Pinpoint the cell where the given text exists, returning its [x, y] midpoint coordinate. 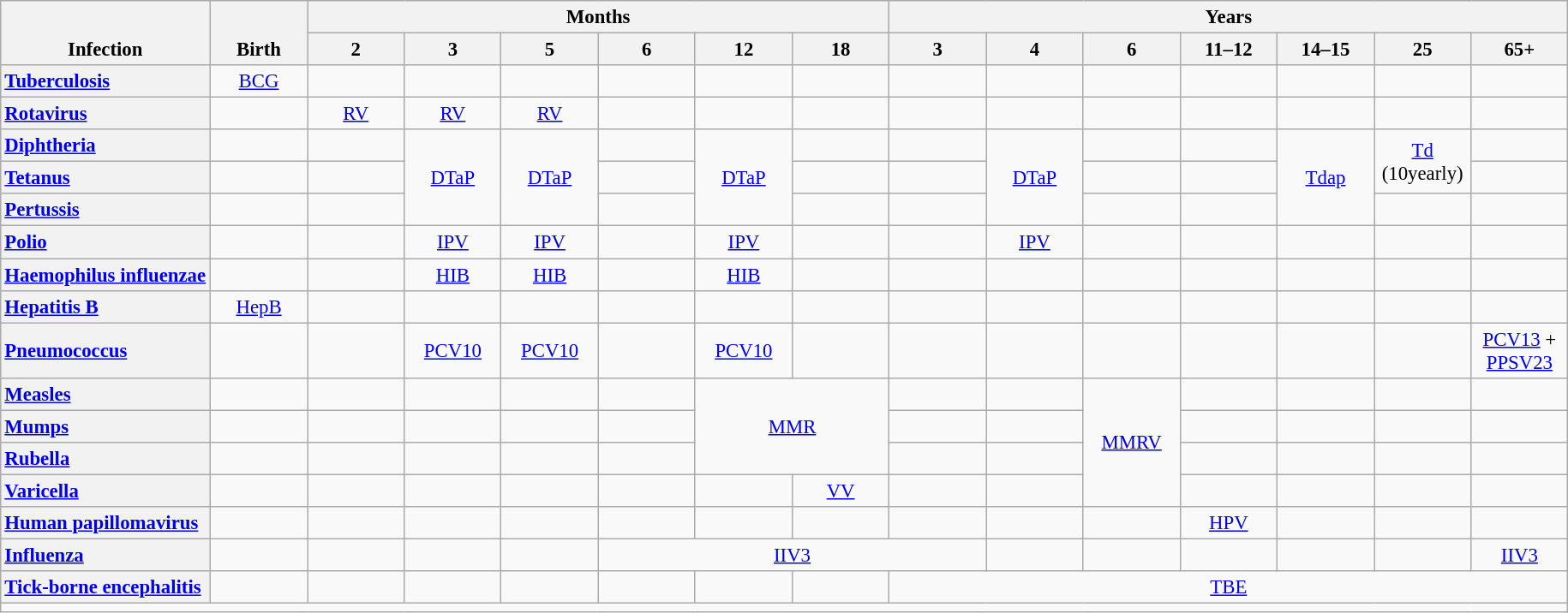
Pertussis [105, 210]
2 [356, 49]
12 [744, 49]
65+ [1520, 49]
Varicella [105, 491]
VV [841, 491]
Diphtheria [105, 146]
Rubella [105, 458]
TBE [1229, 587]
Influenza [105, 555]
Birth [259, 33]
PCV13 + PPSV23 [1520, 351]
Hepatitis B [105, 306]
14–15 [1325, 49]
MMR [792, 426]
Tick-borne encephalitis [105, 587]
Polio [105, 242]
Human papillomavirus [105, 523]
Tuberculosis [105, 81]
Tdap [1325, 178]
Haemophilus influenzae [105, 275]
25 [1422, 49]
18 [841, 49]
Infection [105, 33]
Tetanus [105, 178]
4 [1035, 49]
11–12 [1229, 49]
Rotavirus [105, 114]
HepB [259, 306]
Months [598, 17]
5 [550, 49]
BCG [259, 81]
Years [1229, 17]
Measles [105, 394]
Mumps [105, 426]
Pneumococcus [105, 351]
HPV [1229, 523]
Td (10yearly) [1422, 161]
MMRV [1131, 442]
